Provide the (x, y) coordinate of the cell's center where the given text is located.  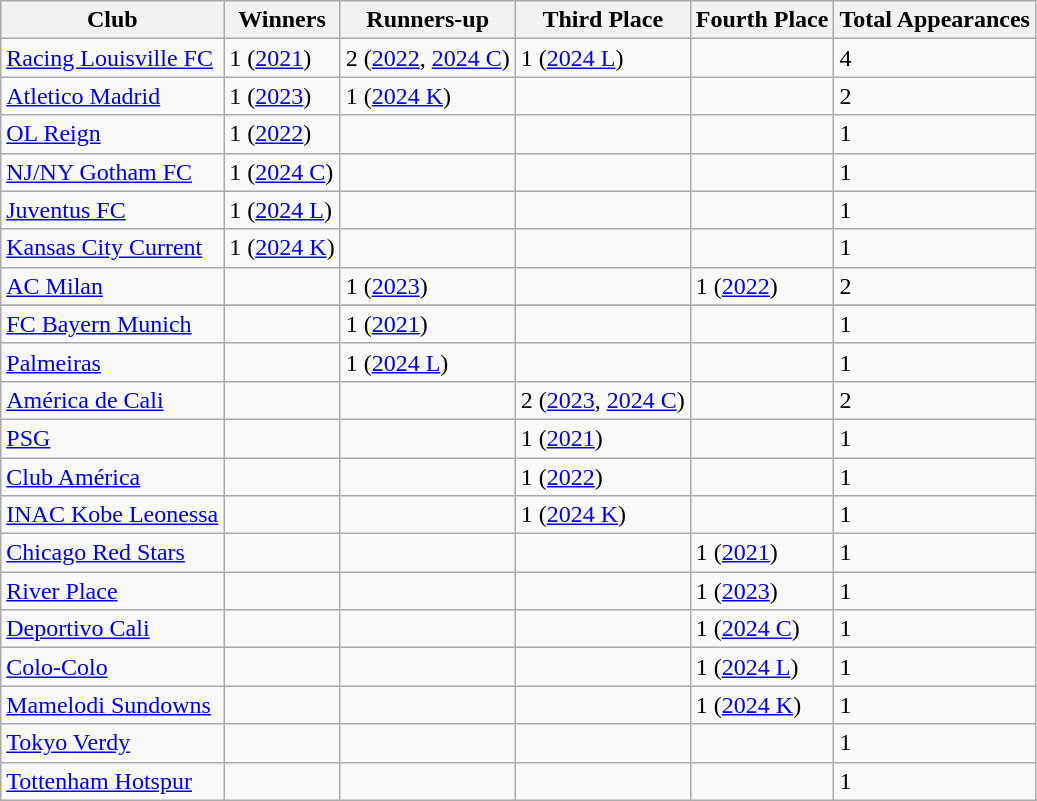
Juventus FC (112, 210)
Chicago Red Stars (112, 553)
Atletico Madrid (112, 96)
Palmeiras (112, 362)
INAC Kobe Leonessa (112, 515)
NJ/NY Gotham FC (112, 172)
River Place (112, 591)
Tokyo Verdy (112, 743)
Third Place (602, 20)
Club América (112, 477)
Mamelodi Sundowns (112, 705)
Colo-Colo (112, 667)
Runners-up (428, 20)
AC Milan (112, 286)
Total Appearances (935, 20)
2 (2023, 2024 C) (602, 400)
OL Reign (112, 134)
Kansas City Current (112, 248)
Deportivo Cali (112, 629)
Winners (282, 20)
Racing Louisville FC (112, 58)
Club (112, 20)
4 (935, 58)
América de Cali (112, 400)
FC Bayern Munich (112, 324)
PSG (112, 438)
2 (2022, 2024 C) (428, 58)
Tottenham Hotspur (112, 781)
Fourth Place (762, 20)
